Return [X, Y] of the center of cell containing provided text 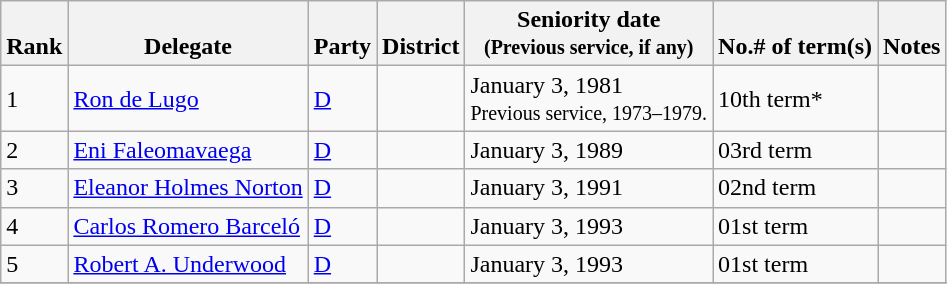
January 3, 1981Previous service, 1973–1979. [589, 98]
1 [34, 98]
Party [342, 34]
Eni Faleomavaega [188, 150]
5 [34, 264]
3 [34, 188]
03rd term [796, 150]
Seniority date(Previous service, if any) [589, 34]
No.# of term(s) [796, 34]
10th term* [796, 98]
02nd term [796, 188]
District [421, 34]
Robert A. Underwood [188, 264]
Notes [912, 34]
January 3, 1991 [589, 188]
4 [34, 226]
Eleanor Holmes Norton [188, 188]
January 3, 1989 [589, 150]
Ron de Lugo [188, 98]
Carlos Romero Barceló [188, 226]
2 [34, 150]
Rank [34, 34]
Delegate [188, 34]
